Provide the [x, y] coordinate of the cell's center where the given text is located.  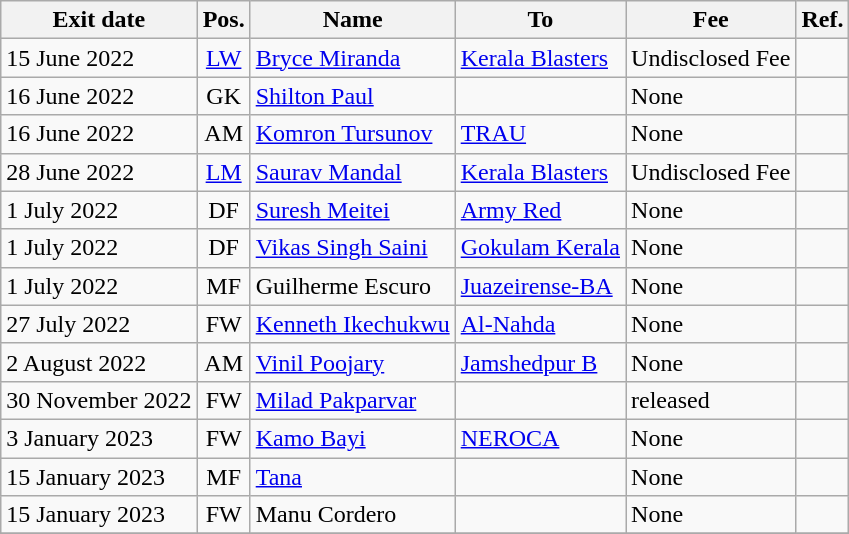
Gokulam Kerala [540, 248]
Al-Nahda [540, 324]
Manu Cordero [352, 515]
Kenneth Ikechukwu [352, 324]
LM [224, 172]
GK [224, 96]
Fee [711, 20]
Pos. [224, 20]
LW [224, 58]
Name [352, 20]
30 November 2022 [99, 400]
Ref. [822, 20]
Bryce Miranda [352, 58]
Juazeirense-BA [540, 286]
Vinil Poojary [352, 362]
Shilton Paul [352, 96]
TRAU [540, 134]
Tana [352, 477]
27 July 2022 [99, 324]
Exit date [99, 20]
Guilherme Escuro [352, 286]
Milad Pakparvar [352, 400]
Army Red [540, 210]
Saurav Mandal [352, 172]
3 January 2023 [99, 438]
Jamshedpur B [540, 362]
Komron Tursunov [352, 134]
released [711, 400]
2 August 2022 [99, 362]
Vikas Singh Saini [352, 248]
Kamo Bayi [352, 438]
NEROCA [540, 438]
28 June 2022 [99, 172]
To [540, 20]
Suresh Meitei [352, 210]
15 June 2022 [99, 58]
